Return the (x, y) coordinate for the center point of the cell that contains the specified text.  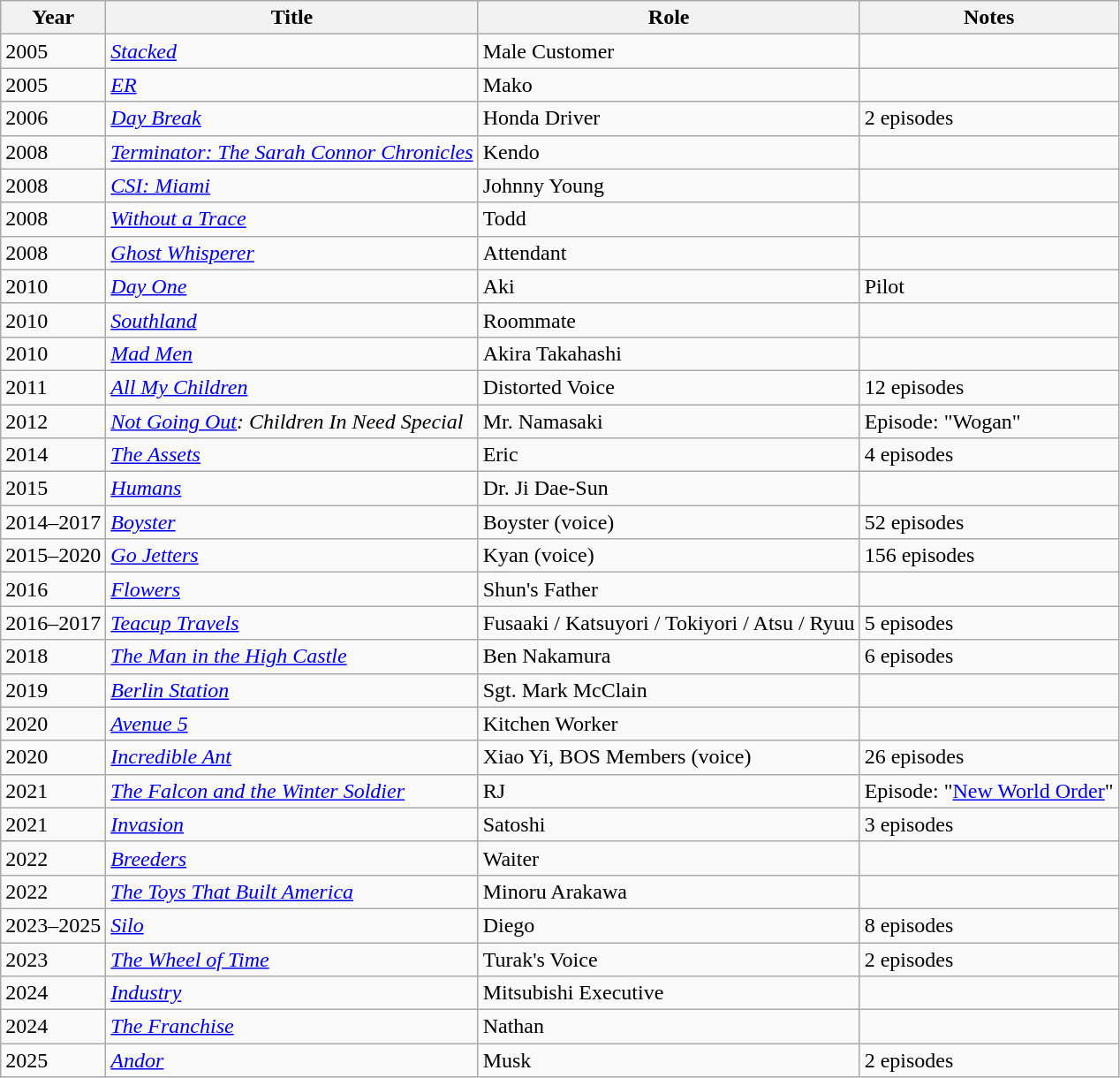
The Toys That Built America (291, 892)
CSI: Miami (291, 186)
Silo (291, 925)
The Falcon and the Winter Soldier (291, 791)
Role (669, 18)
2014–2017 (53, 522)
2014 (53, 455)
Aki (669, 286)
2018 (53, 657)
Incredible Ant (291, 757)
Distorted Voice (669, 387)
2016–2017 (53, 623)
Flowers (291, 589)
Stacked (291, 51)
6 episodes (989, 657)
2015 (53, 489)
Minoru Arakawa (669, 892)
8 episodes (989, 925)
Musk (669, 1060)
2016 (53, 589)
Mako (669, 85)
Terminator: The Sarah Connor Chronicles (291, 152)
Boyster (291, 522)
26 episodes (989, 757)
Kyan (voice) (669, 556)
Berlin Station (291, 690)
Teacup Travels (291, 623)
Notes (989, 18)
Humans (291, 489)
52 episodes (989, 522)
Ghost Whisperer (291, 253)
Boyster (voice) (669, 522)
Todd (669, 219)
Ben Nakamura (669, 657)
Year (53, 18)
All My Children (291, 387)
The Assets (291, 455)
Without a Trace (291, 219)
Go Jetters (291, 556)
Waiter (669, 858)
2019 (53, 690)
Kitchen Worker (669, 724)
The Man in the High Castle (291, 657)
156 episodes (989, 556)
Satoshi (669, 824)
Industry (291, 993)
3 episodes (989, 824)
5 episodes (989, 623)
Avenue 5 (291, 724)
RJ (669, 791)
Honda Driver (669, 118)
Breeders (291, 858)
2015–2020 (53, 556)
Eric (669, 455)
ER (291, 85)
Title (291, 18)
Episode: "New World Order" (989, 791)
Roommate (669, 320)
Pilot (989, 286)
Episode: "Wogan" (989, 421)
Day One (291, 286)
Johnny Young (669, 186)
Nathan (669, 1027)
Invasion (291, 824)
2012 (53, 421)
Dr. Ji Dae-Sun (669, 489)
Diego (669, 925)
Mr. Namasaki (669, 421)
The Franchise (291, 1027)
Kendo (669, 152)
Mad Men (291, 353)
Fusaaki / Katsuyori / Tokiyori / Atsu / Ryuu (669, 623)
Male Customer (669, 51)
Mitsubishi Executive (669, 993)
Xiao Yi, BOS Members (voice) (669, 757)
Andor (291, 1060)
Shun's Father (669, 589)
4 episodes (989, 455)
Attendant (669, 253)
2023 (53, 959)
12 episodes (989, 387)
2006 (53, 118)
2011 (53, 387)
2023–2025 (53, 925)
Turak's Voice (669, 959)
Sgt. Mark McClain (669, 690)
Southland (291, 320)
Day Break (291, 118)
Not Going Out: Children In Need Special (291, 421)
The Wheel of Time (291, 959)
Akira Takahashi (669, 353)
2025 (53, 1060)
